Return (x, y) of the center of cell containing provided text 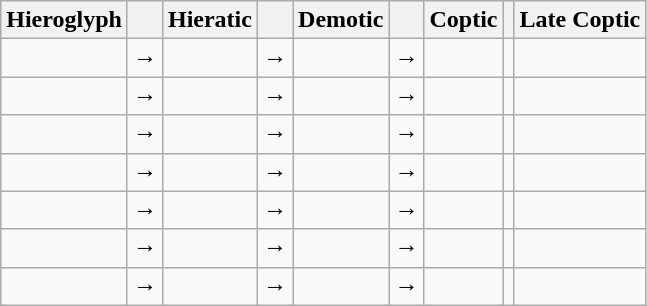
Demotic (341, 20)
Late Coptic (580, 20)
Coptic (464, 20)
Hieratic (210, 20)
Hieroglyph (64, 20)
